Scan for the cell matching the given text and deliver its [X, Y] coordinate at center. 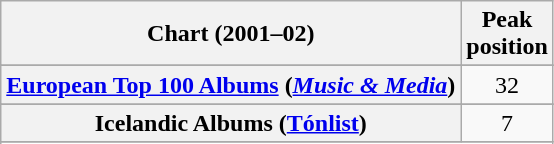
Peakposition [507, 34]
7 [507, 123]
Icelandic Albums (Tónlist) [231, 123]
Chart (2001–02) [231, 34]
32 [507, 85]
European Top 100 Albums (Music & Media) [231, 85]
